Return [X, Y] of the center of cell containing provided text 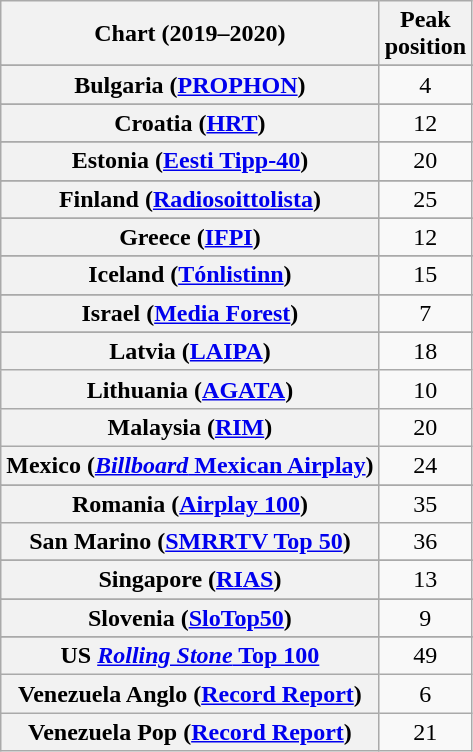
Venezuela Pop (Record Report) [190, 732]
Bulgaria (PROPHON) [190, 85]
10 [425, 389]
Malaysia (RIM) [190, 427]
35 [425, 503]
4 [425, 85]
15 [425, 275]
Finland (Radiosoittolista) [190, 199]
Iceland (Tónlistinn) [190, 275]
San Marino (SMRRTV Top 50) [190, 542]
36 [425, 542]
13 [425, 580]
Peakposition [425, 34]
Greece (IFPI) [190, 237]
Venezuela Anglo (Record Report) [190, 694]
49 [425, 656]
7 [425, 313]
9 [425, 618]
Latvia (LAIPA) [190, 351]
Slovenia (SloTop50) [190, 618]
Romania (Airplay 100) [190, 503]
Estonia (Eesti Tipp-40) [190, 161]
US Rolling Stone Top 100 [190, 656]
Lithuania (AGATA) [190, 389]
21 [425, 732]
18 [425, 351]
Israel (Media Forest) [190, 313]
Chart (2019–2020) [190, 34]
Mexico (Billboard Mexican Airplay) [190, 465]
6 [425, 694]
24 [425, 465]
Croatia (HRT) [190, 123]
25 [425, 199]
Singapore (RIAS) [190, 580]
